Return the [X, Y] coordinate for the center point of the cell that contains the specified text.  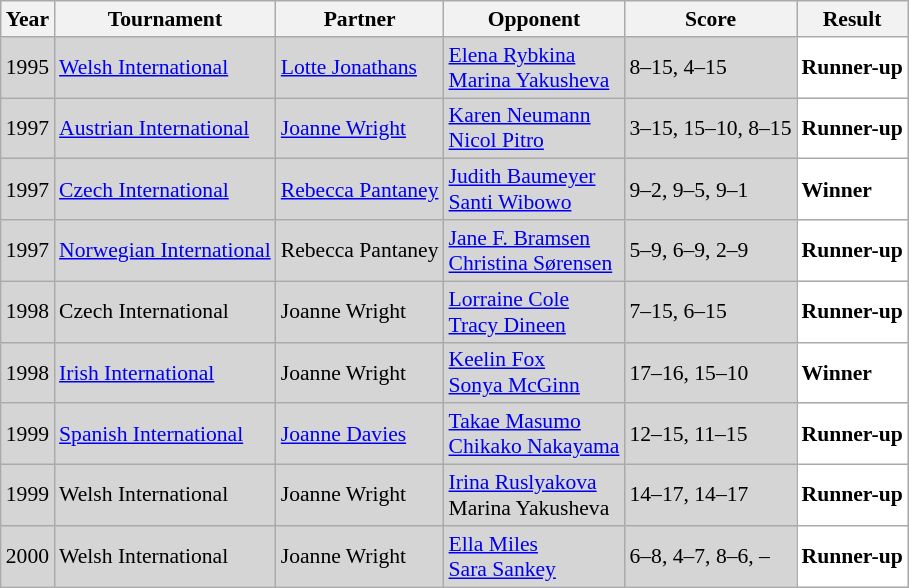
17–16, 15–10 [710, 372]
Lorraine Cole Tracy Dineen [534, 312]
Result [852, 19]
12–15, 11–15 [710, 434]
1995 [28, 68]
14–17, 14–17 [710, 496]
Partner [360, 19]
Ella Miles Sara Sankey [534, 556]
Lotte Jonathans [360, 68]
Irish International [165, 372]
Year [28, 19]
9–2, 9–5, 9–1 [710, 190]
Takae Masumo Chikako Nakayama [534, 434]
3–15, 15–10, 8–15 [710, 128]
Opponent [534, 19]
Tournament [165, 19]
Karen Neumann Nicol Pitro [534, 128]
5–9, 6–9, 2–9 [710, 250]
Score [710, 19]
Keelin Fox Sonya McGinn [534, 372]
Judith Baumeyer Santi Wibowo [534, 190]
6–8, 4–7, 8–6, – [710, 556]
Jane F. Bramsen Christina Sørensen [534, 250]
8–15, 4–15 [710, 68]
Norwegian International [165, 250]
Joanne Davies [360, 434]
Irina Ruslyakova Marina Yakusheva [534, 496]
Elena Rybkina Marina Yakusheva [534, 68]
Austrian International [165, 128]
2000 [28, 556]
7–15, 6–15 [710, 312]
Spanish International [165, 434]
